Capture the cell that displays the provided text and extract its [X, Y] central coordinate. 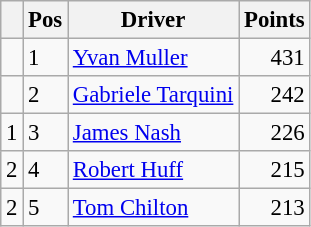
215 [274, 170]
431 [274, 58]
Tom Chilton [154, 208]
James Nash [154, 133]
213 [274, 208]
242 [274, 95]
Driver [154, 20]
3 [46, 133]
226 [274, 133]
Robert Huff [154, 170]
Yvan Muller [154, 58]
Points [274, 20]
Pos [46, 20]
4 [46, 170]
5 [46, 208]
Gabriele Tarquini [154, 95]
